From the cell containing the given text, extract its center point as (X, Y) coordinate. 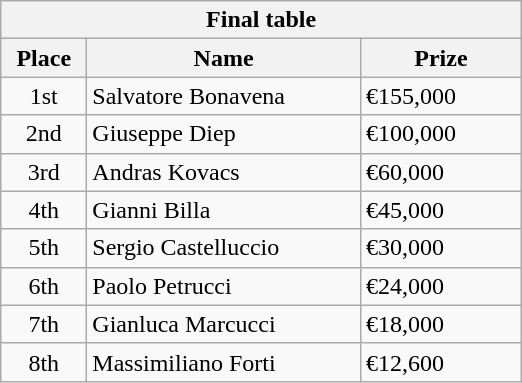
€45,000 (440, 210)
€12,600 (440, 362)
€30,000 (440, 248)
€155,000 (440, 96)
7th (44, 324)
Gianluca Marcucci (224, 324)
Gianni Billa (224, 210)
Place (44, 58)
4th (44, 210)
€60,000 (440, 172)
5th (44, 248)
€18,000 (440, 324)
Sergio Castelluccio (224, 248)
3rd (44, 172)
Giuseppe Diep (224, 134)
8th (44, 362)
Massimiliano Forti (224, 362)
€100,000 (440, 134)
2nd (44, 134)
Paolo Petrucci (224, 286)
€24,000 (440, 286)
Salvatore Bonavena (224, 96)
6th (44, 286)
Name (224, 58)
Prize (440, 58)
Final table (262, 20)
Andras Kovacs (224, 172)
1st (44, 96)
